Return [x, y] of the center of cell containing provided text 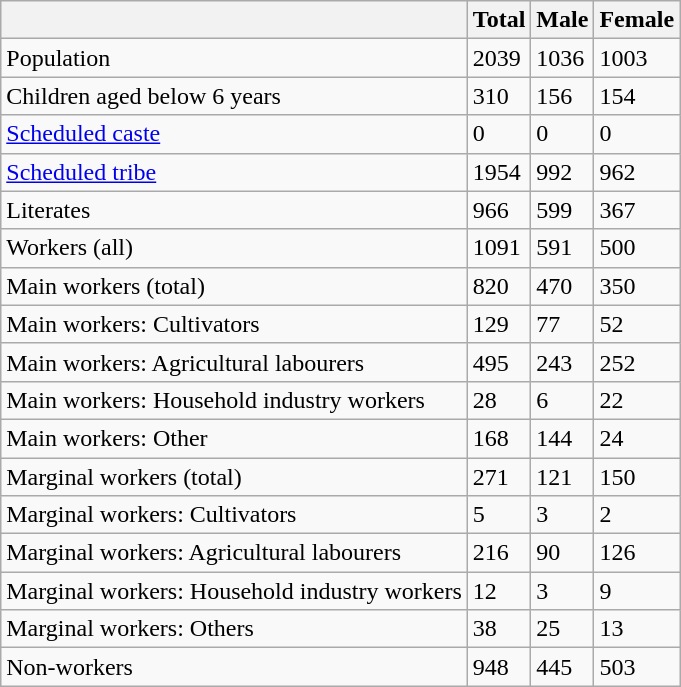
6 [562, 400]
216 [499, 553]
13 [637, 629]
Female [637, 20]
77 [562, 324]
591 [562, 248]
1036 [562, 58]
126 [637, 553]
367 [637, 210]
38 [499, 629]
962 [637, 172]
Literates [234, 210]
Scheduled tribe [234, 172]
820 [499, 286]
310 [499, 96]
948 [499, 667]
599 [562, 210]
Marginal workers (total) [234, 477]
144 [562, 438]
271 [499, 477]
2039 [499, 58]
350 [637, 286]
24 [637, 438]
Workers (all) [234, 248]
1091 [499, 248]
Main workers: Other [234, 438]
992 [562, 172]
28 [499, 400]
5 [499, 515]
Male [562, 20]
495 [499, 362]
156 [562, 96]
243 [562, 362]
150 [637, 477]
121 [562, 477]
52 [637, 324]
154 [637, 96]
168 [499, 438]
966 [499, 210]
Marginal workers: Household industry workers [234, 591]
22 [637, 400]
Children aged below 6 years [234, 96]
Marginal workers: Others [234, 629]
252 [637, 362]
25 [562, 629]
470 [562, 286]
Marginal workers: Cultivators [234, 515]
12 [499, 591]
Marginal workers: Agricultural labourers [234, 553]
1954 [499, 172]
Population [234, 58]
445 [562, 667]
Total [499, 20]
129 [499, 324]
Main workers (total) [234, 286]
Scheduled caste [234, 134]
Main workers: Agricultural labourers [234, 362]
Non-workers [234, 667]
500 [637, 248]
Main workers: Cultivators [234, 324]
90 [562, 553]
503 [637, 667]
2 [637, 515]
9 [637, 591]
Main workers: Household industry workers [234, 400]
1003 [637, 58]
